Scan for the cell matching the given text and deliver its [X, Y] coordinate at center. 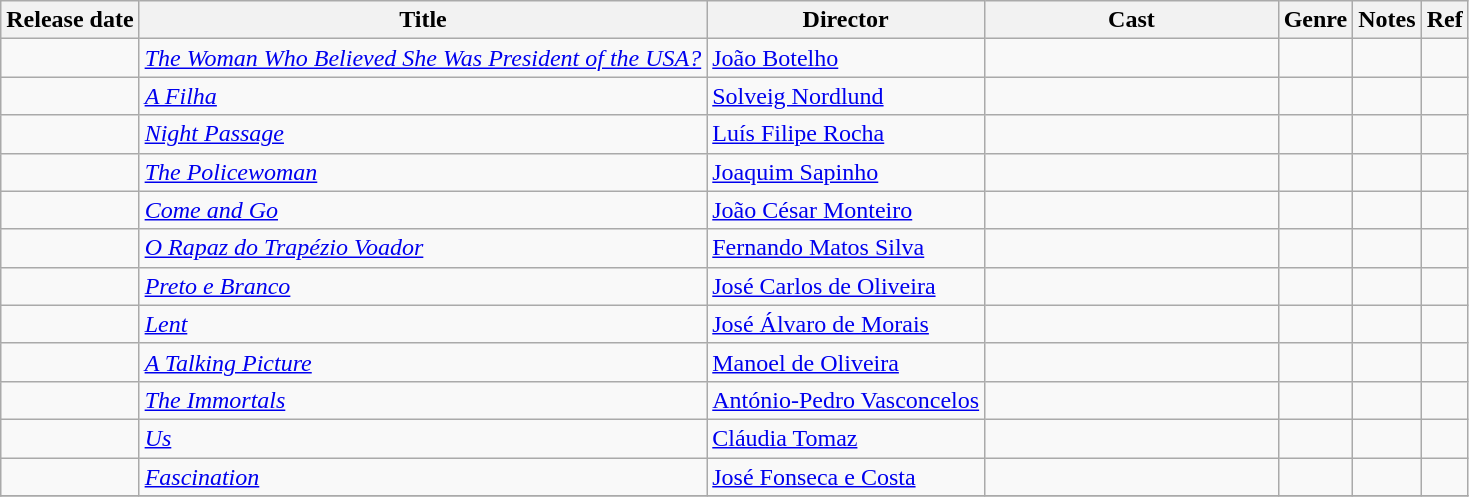
Solveig Nordlund [846, 96]
João César Monteiro [846, 210]
Manoel de Oliveira [846, 362]
António-Pedro Vasconcelos [846, 400]
Fernando Matos Silva [846, 248]
Lent [423, 324]
The Policewoman [423, 172]
Notes [1387, 20]
Genre [1316, 20]
A Filha [423, 96]
Fascination [423, 477]
Night Passage [423, 134]
Us [423, 438]
Luís Filipe Rocha [846, 134]
José Carlos de Oliveira [846, 286]
José Fonseca e Costa [846, 477]
Release date [70, 20]
Cláudia Tomaz [846, 438]
The Immortals [423, 400]
Joaquim Sapinho [846, 172]
Preto e Branco [423, 286]
Ref [1444, 20]
A Talking Picture [423, 362]
Cast [1132, 20]
Come and Go [423, 210]
Title [423, 20]
João Botelho [846, 58]
The Woman Who Believed She Was President of the USA? [423, 58]
José Álvaro de Morais [846, 324]
O Rapaz do Trapézio Voador [423, 248]
Director [846, 20]
